Detect which cell encompasses the target text, then output its (X, Y) center coordinate. 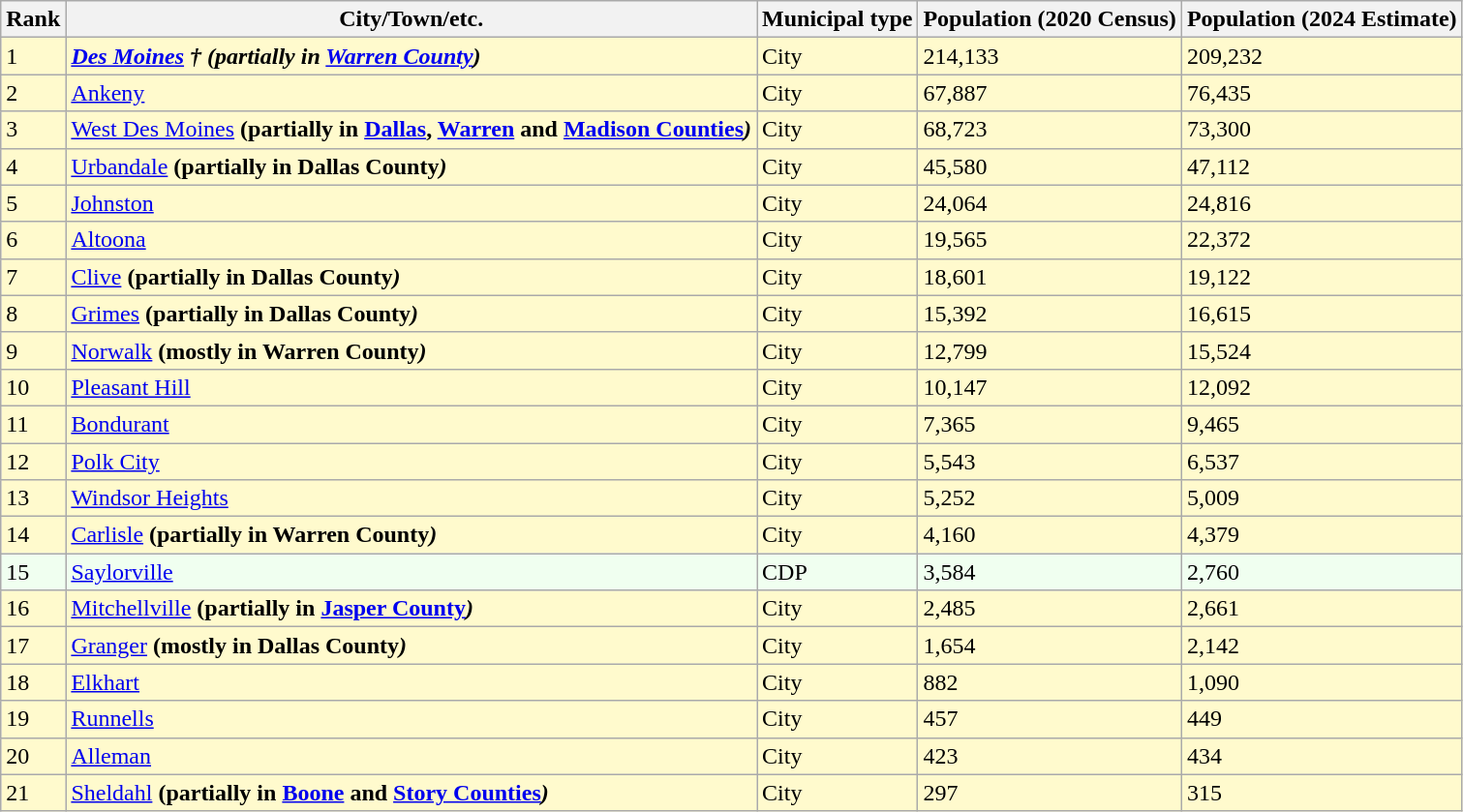
15,524 (1322, 350)
10 (33, 387)
297 (1050, 793)
6,537 (1322, 462)
423 (1050, 756)
315 (1322, 793)
Bondurant (411, 424)
4 (33, 166)
16,615 (1322, 314)
2,485 (1050, 609)
449 (1322, 719)
Alleman (411, 756)
15 (33, 572)
Des Moines † (partially in Warren County) (411, 56)
West Des Moines (partially in Dallas, Warren and Madison Counties) (411, 130)
24,816 (1322, 203)
2,142 (1322, 646)
Grimes (partially in Dallas County) (411, 314)
Carlisle (partially in Warren County) (411, 535)
16 (33, 609)
Elkhart (411, 682)
68,723 (1050, 130)
8 (33, 314)
Mitchellville (partially in Jasper County) (411, 609)
6 (33, 240)
Clive (partially in Dallas County) (411, 277)
2 (33, 93)
12 (33, 462)
4,379 (1322, 535)
Windsor Heights (411, 498)
5,009 (1322, 498)
5,252 (1050, 498)
214,133 (1050, 56)
2,760 (1322, 572)
19,122 (1322, 277)
13 (33, 498)
Pleasant Hill (411, 387)
12,799 (1050, 350)
Granger (mostly in Dallas County) (411, 646)
5 (33, 203)
Ankeny (411, 93)
457 (1050, 719)
Saylorville (411, 572)
47,112 (1322, 166)
9,465 (1322, 424)
14 (33, 535)
Municipal type (838, 19)
24,064 (1050, 203)
10,147 (1050, 387)
Rank (33, 19)
1 (33, 56)
1,090 (1322, 682)
7,365 (1050, 424)
2,661 (1322, 609)
18 (33, 682)
City/Town/etc. (411, 19)
76,435 (1322, 93)
3,584 (1050, 572)
Population (2020 Census) (1050, 19)
22,372 (1322, 240)
9 (33, 350)
12,092 (1322, 387)
21 (33, 793)
Runnells (411, 719)
4,160 (1050, 535)
Altoona (411, 240)
7 (33, 277)
882 (1050, 682)
18,601 (1050, 277)
20 (33, 756)
Urbandale (partially in Dallas County) (411, 166)
73,300 (1322, 130)
Sheldahl (partially in Boone and Story Counties) (411, 793)
1,654 (1050, 646)
67,887 (1050, 93)
15,392 (1050, 314)
19,565 (1050, 240)
11 (33, 424)
Norwalk (mostly in Warren County) (411, 350)
17 (33, 646)
CDP (838, 572)
Polk City (411, 462)
209,232 (1322, 56)
Population (2024 Estimate) (1322, 19)
Johnston (411, 203)
434 (1322, 756)
3 (33, 130)
45,580 (1050, 166)
19 (33, 719)
5,543 (1050, 462)
